Identify which cell holds the provided text, then report its (X, Y) central coordinate. 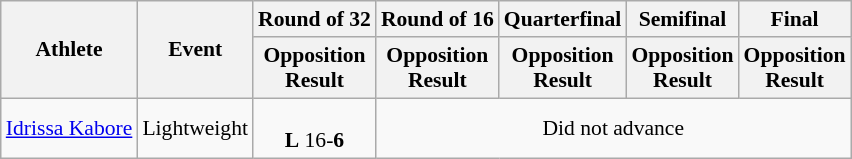
Did not advance (614, 128)
Round of 32 (314, 19)
Lightweight (195, 128)
Round of 16 (438, 19)
Final (795, 19)
Athlete (70, 50)
Event (195, 50)
Semifinal (682, 19)
Idrissa Kabore (70, 128)
Quarterfinal (563, 19)
L 16-6 (314, 128)
